Search for the cell housing the specified text and yield its [X, Y] center coordinate. 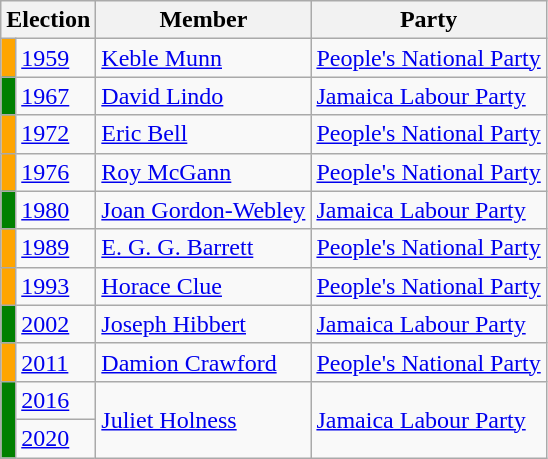
1959 [56, 58]
1980 [56, 210]
Party [428, 20]
2002 [56, 324]
Member [204, 20]
2016 [56, 400]
Roy McGann [204, 172]
Keble Munn [204, 58]
Damion Crawford [204, 362]
E. G. G. Barrett [204, 248]
2020 [56, 438]
Eric Bell [204, 134]
2011 [56, 362]
Horace Clue [204, 286]
1976 [56, 172]
Joan Gordon-Webley [204, 210]
1989 [56, 248]
1993 [56, 286]
David Lindo [204, 96]
Joseph Hibbert [204, 324]
1967 [56, 96]
1972 [56, 134]
Juliet Holness [204, 419]
Election [48, 20]
